For the text-containing cell, return its midpoint in [X, Y] coordinate format. 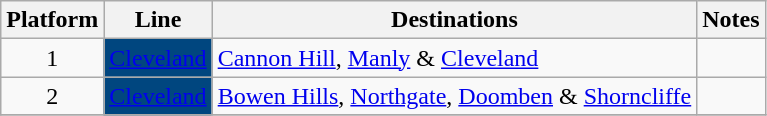
Notes [731, 20]
Destinations [454, 20]
Cannon Hill, Manly & Cleveland [454, 58]
2 [52, 96]
Line [158, 20]
Bowen Hills, Northgate, Doomben & Shorncliffe [454, 96]
Platform [52, 20]
1 [52, 58]
